Locate the cell with the specified text and output its (x, y) center coordinate. 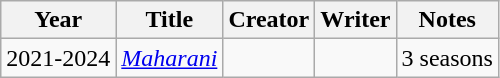
Creator (269, 20)
2021-2024 (58, 58)
Title (170, 20)
Writer (356, 20)
Year (58, 20)
Notes (447, 20)
3 seasons (447, 58)
Maharani (170, 58)
